Return the [X, Y] coordinate for the center point of the cell that contains the specified text.  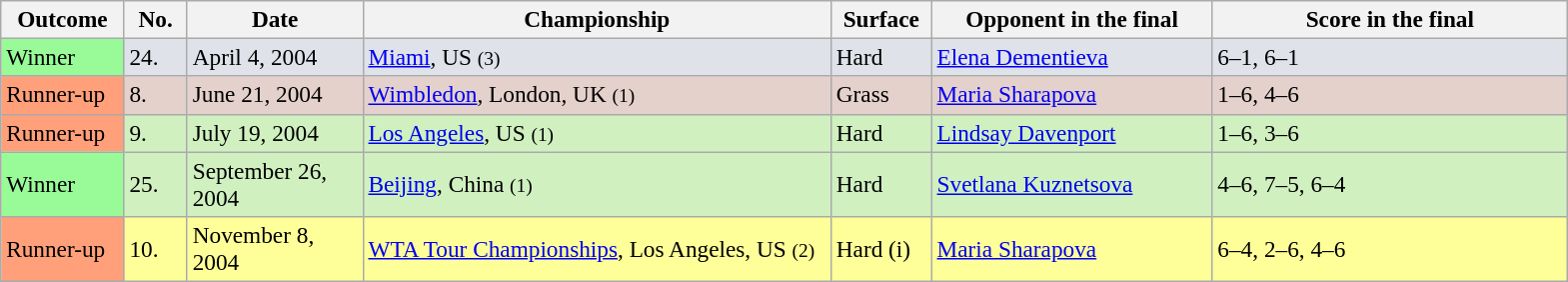
Outcome [62, 19]
Grass [881, 95]
Opponent in the final [1071, 19]
Beijing, China (1) [597, 184]
No. [156, 19]
8. [156, 95]
June 21, 2004 [275, 95]
1–6, 4–6 [1390, 95]
November 8, 2004 [275, 248]
Championship [597, 19]
Miami, US (3) [597, 57]
24. [156, 57]
Date [275, 19]
9. [156, 133]
Hard (i) [881, 248]
1–6, 3–6 [1390, 133]
Wimbledon, London, UK (1) [597, 95]
September 26, 2004 [275, 184]
6–1, 6–1 [1390, 57]
Los Angeles, US (1) [597, 133]
6–4, 2–6, 4–6 [1390, 248]
10. [156, 248]
Elena Dementieva [1071, 57]
4–6, 7–5, 6–4 [1390, 184]
Surface [881, 19]
Score in the final [1390, 19]
25. [156, 184]
Lindsay Davenport [1071, 133]
April 4, 2004 [275, 57]
July 19, 2004 [275, 133]
WTA Tour Championships, Los Angeles, US (2) [597, 248]
Svetlana Kuznetsova [1071, 184]
